Return the [X, Y] coordinate for the center point of the cell that contains the specified text.  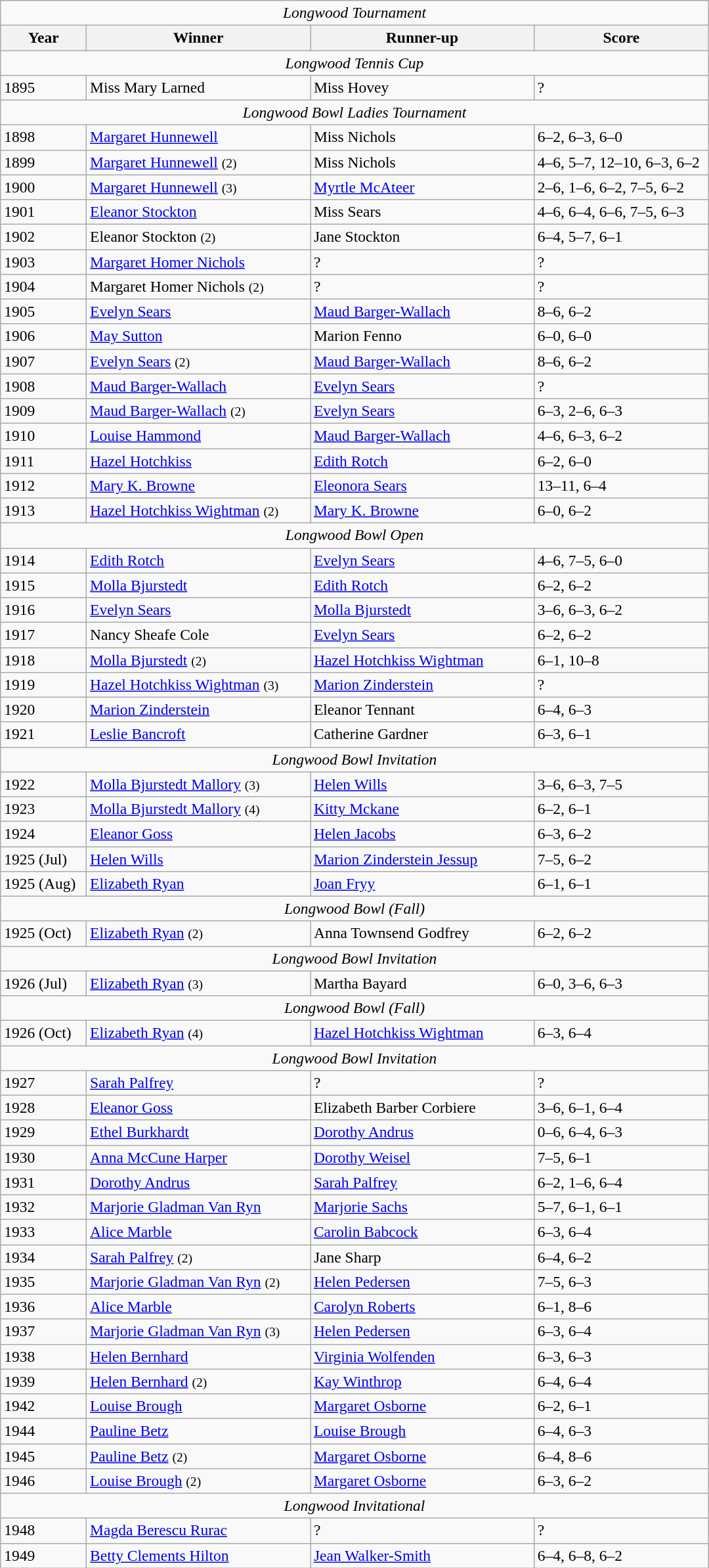
Longwood Tournament [354, 12]
13–11, 6–4 [621, 485]
Jane Sharp [421, 1257]
1945 [43, 1456]
Elizabeth Barber Corbiere [421, 1108]
1916 [43, 610]
Myrtle McAteer [421, 187]
1924 [43, 834]
6–3, 2–6, 6–3 [621, 411]
1917 [43, 635]
1899 [43, 162]
Sarah Palfrey (2) [198, 1257]
Margaret Hunnewell (3) [198, 187]
Martha Bayard [421, 983]
1938 [43, 1356]
Dorothy Weisel [421, 1157]
Magda Berescu Rurac [198, 1531]
Longwood Invitational [354, 1506]
1932 [43, 1207]
Anna McCune Harper [198, 1157]
6–4, 6–2 [621, 1257]
1944 [43, 1431]
Longwood Bowl Ladies Tournament [354, 112]
Carolin Babcock [421, 1232]
Winner [198, 37]
Helen Bernhard [198, 1356]
Miss Sears [421, 212]
Jane Stockton [421, 236]
1929 [43, 1132]
6–0, 6–2 [621, 510]
Marjorie Gladman Van Ryn (2) [198, 1282]
Hazel Hotchkiss [198, 460]
Longwood Bowl Open [354, 535]
Jean Walker-Smith [421, 1556]
Eleanor Stockton (2) [198, 236]
Marion Zinderstein Jessup [421, 859]
7–5, 6–2 [621, 859]
Marion Fenno [421, 336]
1900 [43, 187]
1926 (Jul) [43, 983]
4–6, 7–5, 6–0 [621, 560]
Hazel Hotchkiss Wightman (3) [198, 684]
Helen Jacobs [421, 834]
3–6, 6–3, 6–2 [621, 610]
1921 [43, 734]
Betty Clements Hilton [198, 1556]
Runner-up [421, 37]
4–6, 5–7, 12–10, 6–3, 6–2 [621, 162]
1937 [43, 1332]
6–0, 3–6, 6–3 [621, 983]
Margaret Hunnewell (2) [198, 162]
6–1, 6–1 [621, 884]
4–6, 6–4, 6–6, 7–5, 6–3 [621, 212]
1936 [43, 1307]
Margaret Homer Nichols (2) [198, 286]
Leslie Bancroft [198, 734]
1913 [43, 510]
7–5, 6–1 [621, 1157]
1914 [43, 560]
1912 [43, 485]
4–6, 6–3, 6–2 [621, 436]
1905 [43, 311]
1946 [43, 1481]
Carolyn Roberts [421, 1307]
1901 [43, 212]
6–4, 6–4 [621, 1381]
Louise Brough (2) [198, 1481]
Virginia Wolfenden [421, 1356]
1895 [43, 87]
Elizabeth Ryan (2) [198, 933]
1908 [43, 386]
Catherine Gardner [421, 734]
Margaret Hunnewell [198, 137]
1928 [43, 1108]
1925 (Jul) [43, 859]
Helen Bernhard (2) [198, 1381]
1922 [43, 784]
6–4, 6–8, 6–2 [621, 1556]
1919 [43, 684]
May Sutton [198, 336]
1910 [43, 436]
Elizabeth Ryan (3) [198, 983]
6–2, 1–6, 6–4 [621, 1182]
Miss Mary Larned [198, 87]
2–6, 1–6, 6–2, 7–5, 6–2 [621, 187]
1918 [43, 660]
Miss Hovey [421, 87]
1942 [43, 1406]
1927 [43, 1083]
Ethel Burkhardt [198, 1132]
Hazel Hotchkiss Wightman (2) [198, 510]
1926 (Oct) [43, 1033]
1930 [43, 1157]
6–1, 8–6 [621, 1307]
1902 [43, 236]
1906 [43, 336]
1909 [43, 411]
5–7, 6–1, 6–1 [621, 1207]
Elizabeth Ryan [198, 884]
0–6, 6–4, 6–3 [621, 1132]
3–6, 6–3, 7–5 [621, 784]
6–4, 8–6 [621, 1456]
7–5, 6–3 [621, 1282]
6–3, 6–1 [621, 734]
1920 [43, 709]
Marjorie Sachs [421, 1207]
1948 [43, 1531]
1935 [43, 1282]
1911 [43, 460]
Eleanor Stockton [198, 212]
6–2, 6–0 [621, 460]
1903 [43, 261]
Eleanor Tennant [421, 709]
Elizabeth Ryan (4) [198, 1033]
1923 [43, 809]
Longwood Tennis Cup [354, 62]
Margaret Homer Nichols [198, 261]
1949 [43, 1556]
6–2, 6–3, 6–0 [621, 137]
6–0, 6–0 [621, 336]
Kay Winthrop [421, 1381]
Pauline Betz (2) [198, 1456]
1898 [43, 137]
1933 [43, 1232]
3–6, 6–1, 6–4 [621, 1108]
Evelyn Sears (2) [198, 361]
1931 [43, 1182]
Kitty Mckane [421, 809]
Louise Hammond [198, 436]
1925 (Oct) [43, 933]
Year [43, 37]
Marjorie Gladman Van Ryn (3) [198, 1332]
Joan Fryy [421, 884]
1904 [43, 286]
Pauline Betz [198, 1431]
1925 (Aug) [43, 884]
Eleonora Sears [421, 485]
Marjorie Gladman Van Ryn [198, 1207]
Score [621, 37]
6–3, 6–3 [621, 1356]
Molla Bjurstedt Mallory (3) [198, 784]
1907 [43, 361]
6–4, 5–7, 6–1 [621, 236]
Anna Townsend Godfrey [421, 933]
6–1, 10–8 [621, 660]
Nancy Sheafe Cole [198, 635]
1939 [43, 1381]
Molla Bjurstedt (2) [198, 660]
Maud Barger-Wallach (2) [198, 411]
Molla Bjurstedt Mallory (4) [198, 809]
1934 [43, 1257]
1915 [43, 585]
